Capture the cell that displays the provided text and extract its (x, y) central coordinate. 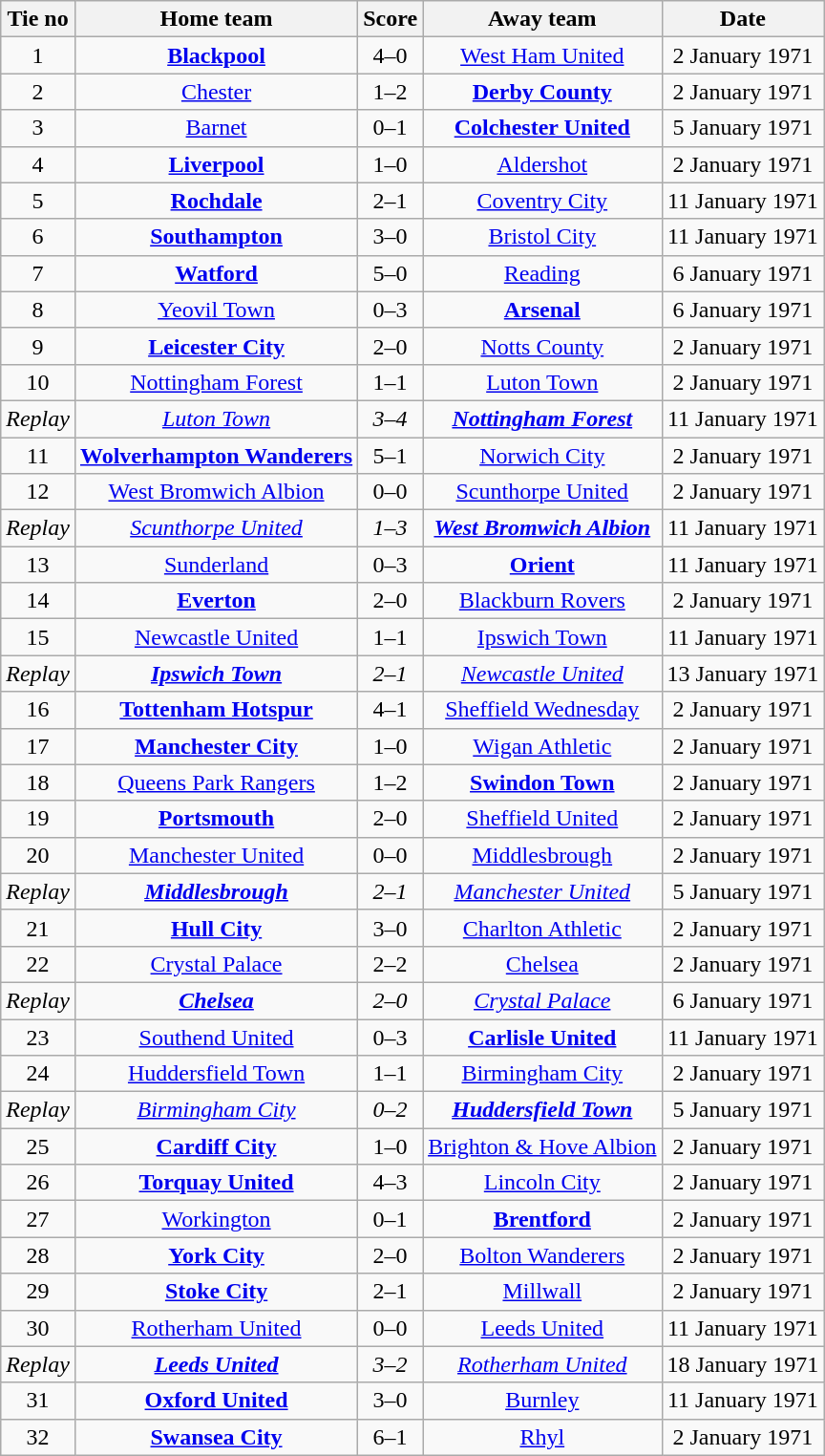
Brentford (542, 1219)
Southampton (216, 237)
18 (38, 782)
26 (38, 1183)
Bristol City (542, 237)
32 (38, 1437)
Queens Park Rangers (216, 782)
Workington (216, 1219)
Date (743, 19)
Rochdale (216, 201)
4–0 (391, 55)
Derby County (542, 92)
Sheffield United (542, 819)
2 (38, 92)
Colchester United (542, 128)
Brighton & Hove Albion (542, 1146)
13 January 1971 (743, 674)
Oxford United (216, 1401)
Yeovil Town (216, 310)
Away team (542, 19)
Score (391, 19)
3 (38, 128)
Swansea City (216, 1437)
Sunderland (216, 565)
Torquay United (216, 1183)
Home team (216, 19)
Portsmouth (216, 819)
Lincoln City (542, 1183)
Burnley (542, 1401)
6–1 (391, 1437)
23 (38, 1037)
1–3 (391, 528)
Rhyl (542, 1437)
28 (38, 1255)
17 (38, 746)
2–2 (391, 964)
Wolverhampton Wanderers (216, 456)
Aldershot (542, 164)
Barnet (216, 128)
16 (38, 710)
Manchester City (216, 746)
13 (38, 565)
Cardiff City (216, 1146)
Notts County (542, 346)
6 (38, 237)
3–2 (391, 1364)
Stoke City (216, 1292)
Carlisle United (542, 1037)
11 (38, 456)
18 January 1971 (743, 1364)
19 (38, 819)
4 (38, 164)
4–3 (391, 1183)
York City (216, 1255)
West Ham United (542, 55)
29 (38, 1292)
Southend United (216, 1037)
0–2 (391, 1110)
Coventry City (542, 201)
Watford (216, 273)
Sheffield Wednesday (542, 710)
9 (38, 346)
5–1 (391, 456)
3–4 (391, 418)
Leicester City (216, 346)
21 (38, 928)
Swindon Town (542, 782)
Reading (542, 273)
5 (38, 201)
14 (38, 601)
Hull City (216, 928)
8 (38, 310)
31 (38, 1401)
15 (38, 637)
Liverpool (216, 164)
24 (38, 1074)
Wigan Athletic (542, 746)
Chester (216, 92)
Tie no (38, 19)
1 (38, 55)
Tottenham Hotspur (216, 710)
Orient (542, 565)
20 (38, 855)
Millwall (542, 1292)
7 (38, 273)
5–0 (391, 273)
Norwich City (542, 456)
12 (38, 492)
Everton (216, 601)
25 (38, 1146)
30 (38, 1328)
27 (38, 1219)
22 (38, 964)
Blackburn Rovers (542, 601)
Bolton Wanderers (542, 1255)
Charlton Athletic (542, 928)
Blackpool (216, 55)
Arsenal (542, 310)
10 (38, 382)
4–1 (391, 710)
